Pinpoint the cell where the given text exists, returning its (X, Y) midpoint coordinate. 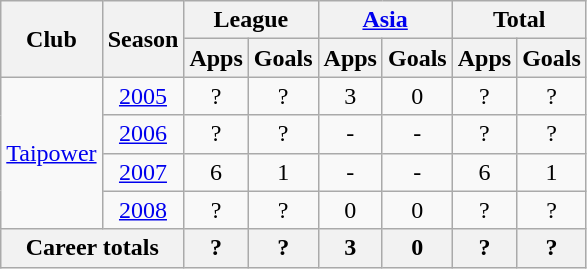
2008 (143, 210)
Asia (385, 20)
Club (52, 39)
2007 (143, 172)
2005 (143, 96)
Total (519, 20)
Taipower (52, 153)
Season (143, 39)
League (251, 20)
2006 (143, 134)
Career totals (92, 248)
